Identify which cell holds the provided text, then report its (X, Y) central coordinate. 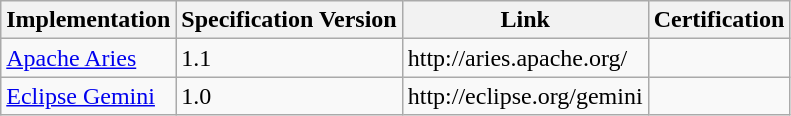
Eclipse Gemini (88, 96)
Specification Version (289, 20)
1.0 (289, 96)
Implementation (88, 20)
Certification (719, 20)
1.1 (289, 58)
Apache Aries (88, 58)
Link (525, 20)
http://aries.apache.org/ (525, 58)
http://eclipse.org/gemini (525, 96)
